Provide the (x, y) coordinate of the cell's center where the given text is located.  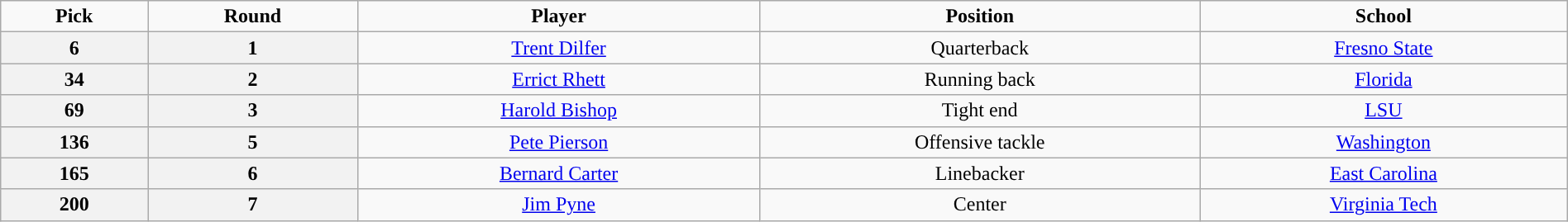
Quarterback (980, 48)
Player (559, 17)
Pick (74, 17)
200 (74, 205)
East Carolina (1383, 173)
School (1383, 17)
136 (74, 142)
Fresno State (1383, 48)
Virginia Tech (1383, 205)
69 (74, 111)
Linebacker (980, 173)
Bernard Carter (559, 173)
2 (253, 79)
7 (253, 205)
Washington (1383, 142)
Position (980, 17)
165 (74, 173)
Round (253, 17)
Jim Pyne (559, 205)
Florida (1383, 79)
5 (253, 142)
Harold Bishop (559, 111)
Running back (980, 79)
34 (74, 79)
3 (253, 111)
Pete Pierson (559, 142)
1 (253, 48)
Offensive tackle (980, 142)
Errict Rhett (559, 79)
Trent Dilfer (559, 48)
Center (980, 205)
Tight end (980, 111)
LSU (1383, 111)
